Identify which cell holds the provided text, then report its (x, y) central coordinate. 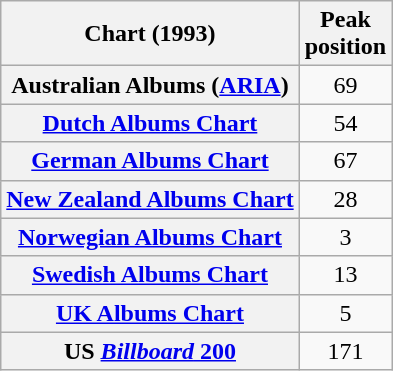
69 (345, 85)
German Albums Chart (150, 161)
13 (345, 275)
Australian Albums (ARIA) (150, 85)
28 (345, 199)
5 (345, 313)
54 (345, 123)
67 (345, 161)
Dutch Albums Chart (150, 123)
Peakposition (345, 34)
UK Albums Chart (150, 313)
US Billboard 200 (150, 351)
Swedish Albums Chart (150, 275)
Chart (1993) (150, 34)
3 (345, 237)
New Zealand Albums Chart (150, 199)
Norwegian Albums Chart (150, 237)
171 (345, 351)
